Return [x, y] of the center of cell containing provided text 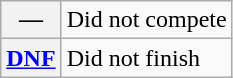
DNF [31, 58]
Did not finish [146, 58]
— [31, 20]
Did not compete [146, 20]
